From the cell containing the given text, extract its center point as [X, Y] coordinate. 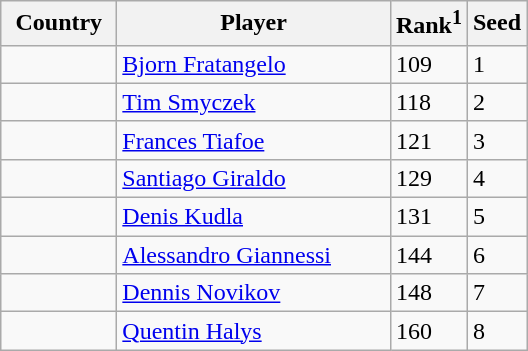
Bjorn Fratangelo [254, 64]
109 [428, 64]
129 [428, 178]
Santiago Giraldo [254, 178]
160 [428, 331]
Dennis Novikov [254, 293]
131 [428, 217]
144 [428, 255]
5 [496, 217]
4 [496, 178]
Rank1 [428, 24]
Alessandro Giannessi [254, 255]
Country [59, 24]
Denis Kudla [254, 217]
Player [254, 24]
8 [496, 331]
118 [428, 102]
Quentin Halys [254, 331]
148 [428, 293]
Tim Smyczek [254, 102]
2 [496, 102]
121 [428, 140]
1 [496, 64]
6 [496, 255]
Seed [496, 24]
3 [496, 140]
7 [496, 293]
Frances Tiafoe [254, 140]
